Search for the cell housing the specified text and yield its (x, y) center coordinate. 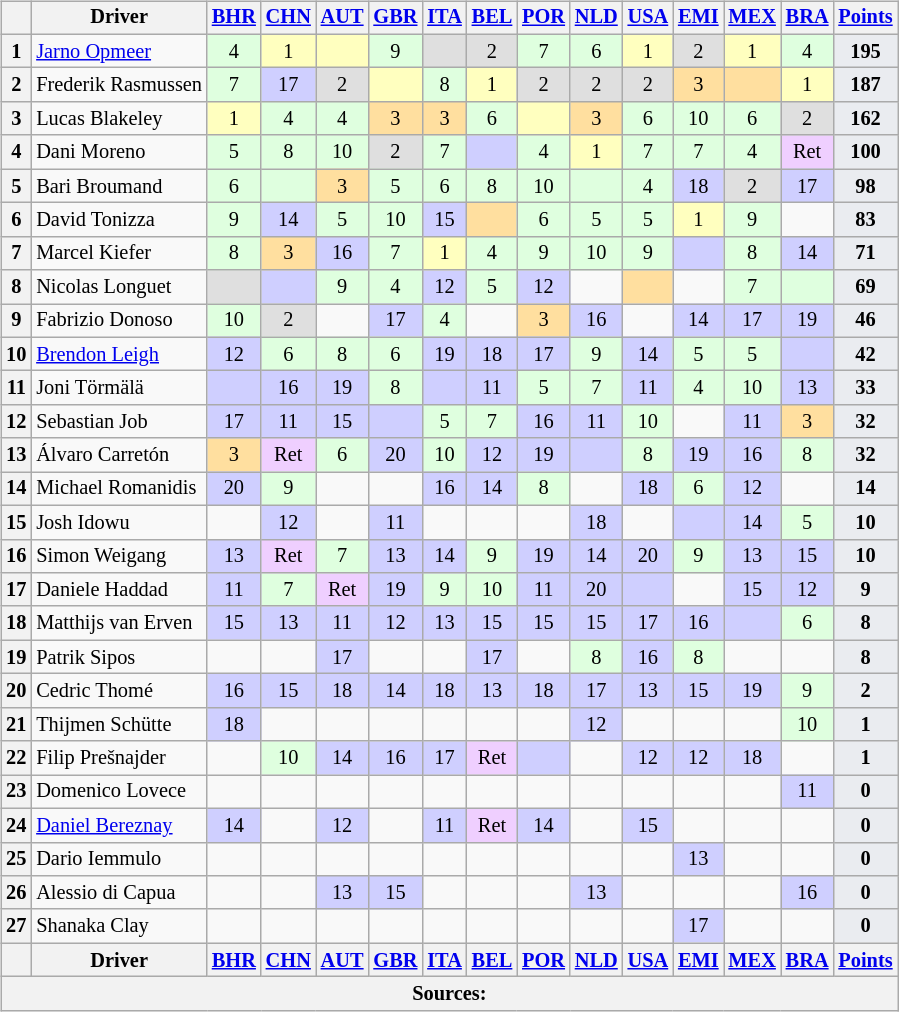
187 (865, 85)
Sebastian Job (119, 422)
Patrik Sipos (119, 657)
Thijmen Schütte (119, 724)
Michael Romanidis (119, 489)
Cedric Thomé (119, 691)
69 (865, 287)
Filip Prešnajder (119, 758)
Bari Broumand (119, 186)
Simon Weigang (119, 556)
Sources: (449, 994)
27 (16, 926)
22 (16, 758)
Josh Idowu (119, 522)
Domenico Lovece (119, 792)
Shanaka Clay (119, 926)
46 (865, 321)
100 (865, 152)
Joni Törmälä (119, 388)
Daniel Bereznay (119, 825)
21 (16, 724)
Álvaro Carretón (119, 455)
Dario Iemmulo (119, 859)
Matthijs van Erven (119, 623)
98 (865, 186)
195 (865, 51)
Lucas Blakeley (119, 119)
David Tonizza (119, 220)
Frederik Rasmussen (119, 85)
26 (16, 893)
Alessio di Capua (119, 893)
23 (16, 792)
Nicolas Longuet (119, 287)
42 (865, 354)
24 (16, 825)
Daniele Haddad (119, 590)
Marcel Kiefer (119, 253)
71 (865, 253)
33 (865, 388)
25 (16, 859)
162 (865, 119)
Brendon Leigh (119, 354)
83 (865, 220)
Fabrizio Donoso (119, 321)
Jarno Opmeer (119, 51)
Dani Moreno (119, 152)
